Search for the cell housing the specified text and yield its [x, y] center coordinate. 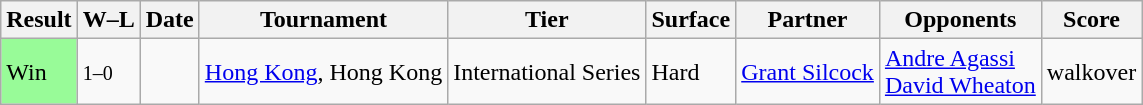
Opponents [960, 20]
Score [1091, 20]
Hard [691, 72]
W–L [108, 20]
Andre Agassi David Wheaton [960, 72]
Win [39, 72]
Surface [691, 20]
Partner [808, 20]
Tier [547, 20]
Tournament [323, 20]
International Series [547, 72]
Grant Silcock [808, 72]
1–0 [108, 72]
Date [170, 20]
Hong Kong, Hong Kong [323, 72]
Result [39, 20]
walkover [1091, 72]
